For the text-containing cell, return its midpoint in [x, y] coordinate format. 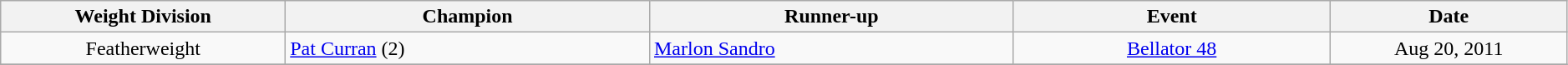
Weight Division [144, 17]
Bellator 48 [1171, 48]
Pat Curran (2) [468, 48]
Runner-up [831, 17]
Aug 20, 2011 [1449, 48]
Marlon Sandro [831, 48]
Featherweight [144, 48]
Champion [468, 17]
Date [1449, 17]
Event [1171, 17]
